Find where the given text appears and provide that cell's center as [X, Y] coordinate. 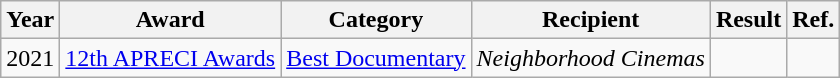
Year [30, 20]
Award [170, 20]
12th APRECI Awards [170, 58]
Neighborhood Cinemas [590, 58]
Ref. [814, 20]
2021 [30, 58]
Recipient [590, 20]
Category [376, 20]
Result [748, 20]
Best Documentary [376, 58]
